From the cell containing the given text, extract its center point as [X, Y] coordinate. 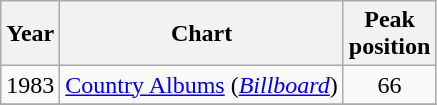
1983 [30, 85]
Chart [202, 34]
Year [30, 34]
66 [389, 85]
Country Albums (Billboard) [202, 85]
Peakposition [389, 34]
